Detect which cell encompasses the target text, then output its (x, y) center coordinate. 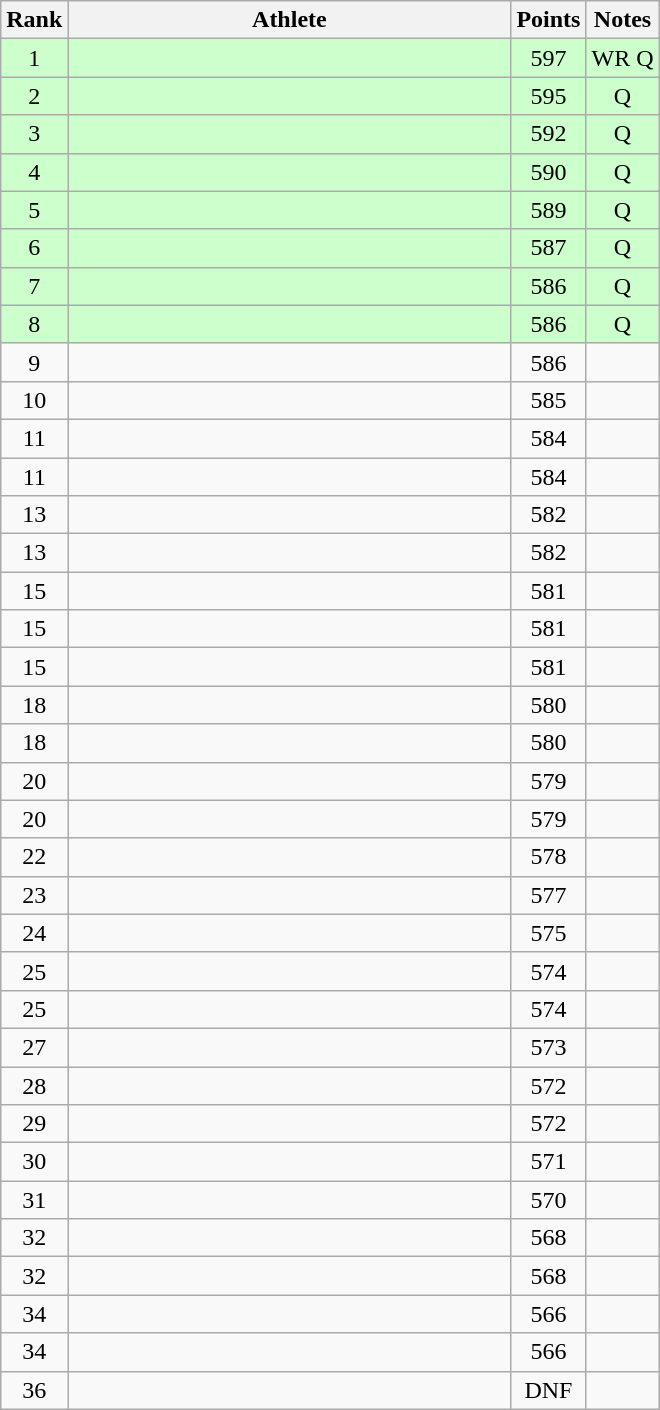
587 (548, 248)
DNF (548, 1390)
3 (34, 134)
Athlete (290, 20)
575 (548, 933)
22 (34, 857)
8 (34, 324)
24 (34, 933)
7 (34, 286)
592 (548, 134)
Notes (622, 20)
23 (34, 895)
36 (34, 1390)
31 (34, 1200)
589 (548, 210)
9 (34, 362)
577 (548, 895)
6 (34, 248)
585 (548, 400)
27 (34, 1047)
Rank (34, 20)
30 (34, 1162)
29 (34, 1124)
5 (34, 210)
WR Q (622, 58)
571 (548, 1162)
590 (548, 172)
578 (548, 857)
597 (548, 58)
1 (34, 58)
Points (548, 20)
573 (548, 1047)
28 (34, 1085)
2 (34, 96)
4 (34, 172)
10 (34, 400)
595 (548, 96)
570 (548, 1200)
